Return the [x, y] coordinate for the center point of the cell that contains the specified text.  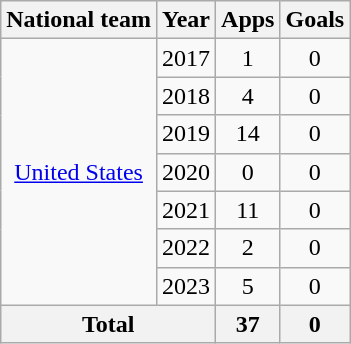
Total [108, 324]
5 [248, 286]
United States [79, 172]
Year [186, 20]
2 [248, 248]
2018 [186, 96]
37 [248, 324]
14 [248, 134]
2019 [186, 134]
1 [248, 58]
2017 [186, 58]
2020 [186, 172]
National team [79, 20]
2021 [186, 210]
4 [248, 96]
Apps [248, 20]
11 [248, 210]
2023 [186, 286]
2022 [186, 248]
Goals [315, 20]
